Return the [x, y] coordinate for the center point of the cell that contains the specified text.  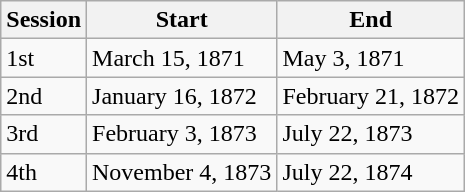
February 21, 1872 [371, 96]
July 22, 1874 [371, 172]
End [371, 20]
November 4, 1873 [182, 172]
February 3, 1873 [182, 134]
Start [182, 20]
May 3, 1871 [371, 58]
March 15, 1871 [182, 58]
3rd [44, 134]
January 16, 1872 [182, 96]
July 22, 1873 [371, 134]
4th [44, 172]
Session [44, 20]
1st [44, 58]
2nd [44, 96]
